Return the [X, Y] coordinate for the center point of the cell that contains the specified text.  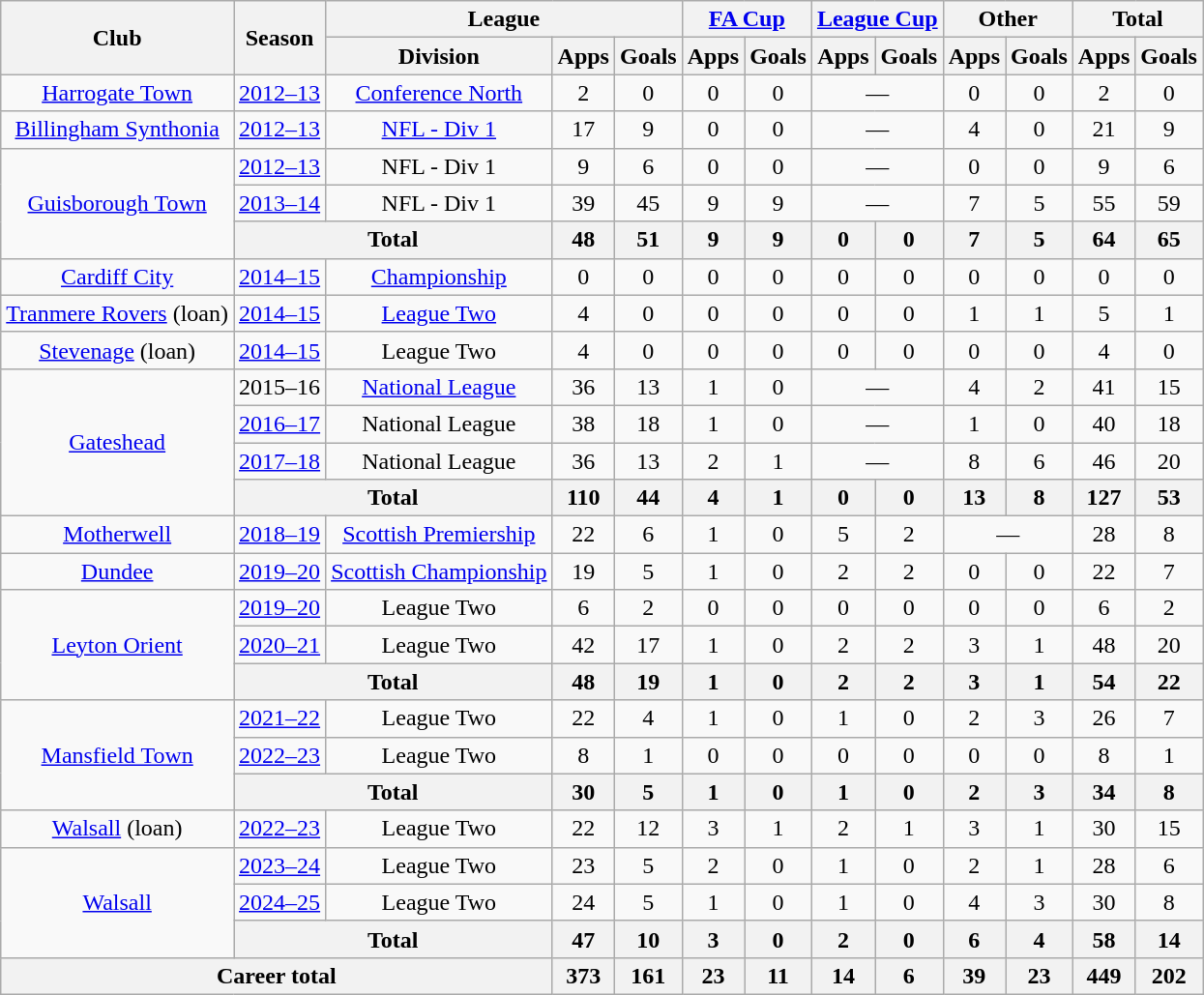
Gateshead [118, 442]
44 [648, 498]
Scottish Premiership [439, 535]
45 [648, 203]
34 [1103, 792]
Mansfield Town [118, 755]
24 [583, 902]
2020–21 [280, 645]
53 [1169, 498]
373 [583, 976]
League [505, 19]
40 [1103, 424]
161 [648, 976]
Championship [439, 277]
Billingham Synthonia [118, 130]
26 [1103, 718]
12 [648, 829]
Club [118, 38]
127 [1103, 498]
65 [1169, 240]
2021–22 [280, 718]
2013–14 [280, 203]
League Cup [877, 19]
2018–19 [280, 535]
2016–17 [280, 424]
Stevenage (loan) [118, 350]
2023–24 [280, 865]
2024–25 [280, 902]
42 [583, 645]
2017–18 [280, 461]
21 [1103, 130]
64 [1103, 240]
Season [280, 38]
51 [648, 240]
38 [583, 424]
Division [439, 56]
Leyton Orient [118, 645]
47 [583, 939]
Conference North [439, 93]
Cardiff City [118, 277]
46 [1103, 461]
54 [1103, 682]
41 [1103, 387]
55 [1103, 203]
11 [778, 976]
Scottish Championship [439, 571]
59 [1169, 203]
Motherwell [118, 535]
110 [583, 498]
Tranmere Rovers (loan) [118, 313]
58 [1103, 939]
Other [1008, 19]
Walsall (loan) [118, 829]
202 [1169, 976]
FA Cup [747, 19]
Career total [277, 976]
2015–16 [280, 387]
Harrogate Town [118, 93]
Dundee [118, 571]
Walsall [118, 902]
449 [1103, 976]
Guisborough Town [118, 203]
10 [648, 939]
